Provide the (X, Y) coordinate of the cell's center where the given text is located.  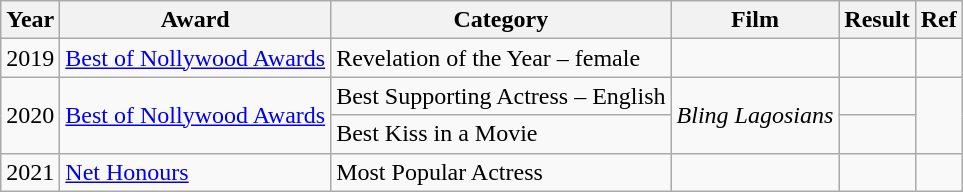
Result (877, 20)
2019 (30, 58)
Award (196, 20)
Year (30, 20)
Bling Lagosians (755, 115)
2020 (30, 115)
Best Kiss in a Movie (501, 134)
Net Honours (196, 172)
Category (501, 20)
Revelation of the Year – female (501, 58)
Ref (938, 20)
Film (755, 20)
Best Supporting Actress – English (501, 96)
Most Popular Actress (501, 172)
2021 (30, 172)
